Determine the [X, Y] coordinate at the center of the cell enclosing the given text.  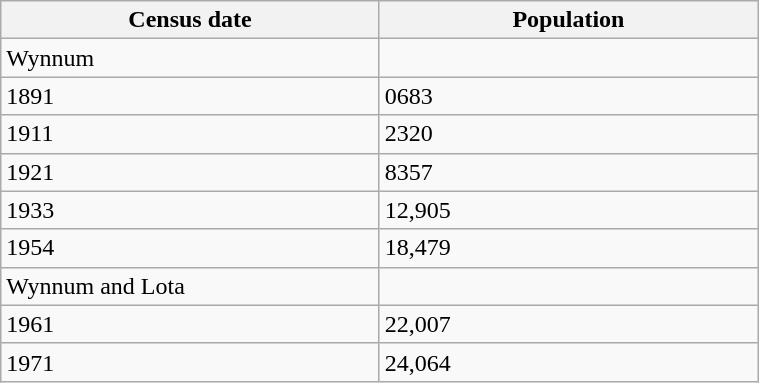
2320 [568, 134]
1911 [190, 134]
1971 [190, 362]
Wynnum and Lota [190, 286]
Census date [190, 20]
24,064 [568, 362]
1954 [190, 248]
22,007 [568, 324]
0683 [568, 96]
1921 [190, 172]
1961 [190, 324]
12,905 [568, 210]
8357 [568, 172]
Wynnum [190, 58]
1891 [190, 96]
1933 [190, 210]
Population [568, 20]
18,479 [568, 248]
